Output the [X, Y] coordinate of the center of the cell containing the given text.  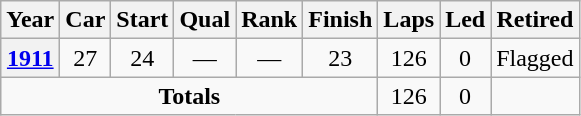
27 [86, 58]
Qual [205, 20]
Retired [535, 20]
Flagged [535, 58]
Rank [270, 20]
Start [142, 20]
Year [30, 20]
23 [340, 58]
24 [142, 58]
Led [466, 20]
Finish [340, 20]
Totals [190, 96]
Laps [409, 20]
1911 [30, 58]
Car [86, 20]
